Extract the (X, Y) coordinate from the center of the cell holding the provided text.  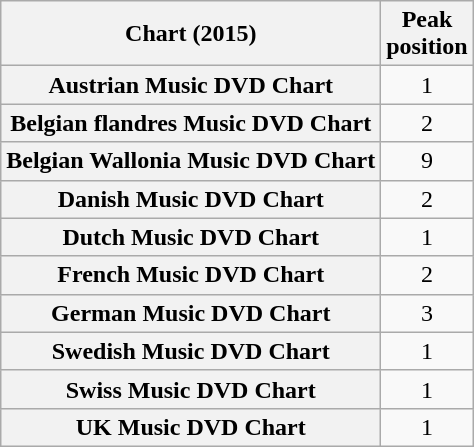
French Music DVD Chart (191, 275)
9 (427, 161)
German Music DVD Chart (191, 313)
Belgian flandres Music DVD Chart (191, 123)
Danish Music DVD Chart (191, 199)
Swiss Music DVD Chart (191, 389)
Belgian Wallonia Music DVD Chart (191, 161)
UK Music DVD Chart (191, 427)
Chart (2015) (191, 34)
Swedish Music DVD Chart (191, 351)
Dutch Music DVD Chart (191, 237)
Peakposition (427, 34)
Austrian Music DVD Chart (191, 85)
3 (427, 313)
